Extract the (x, y) coordinate from the center of the cell holding the provided text.  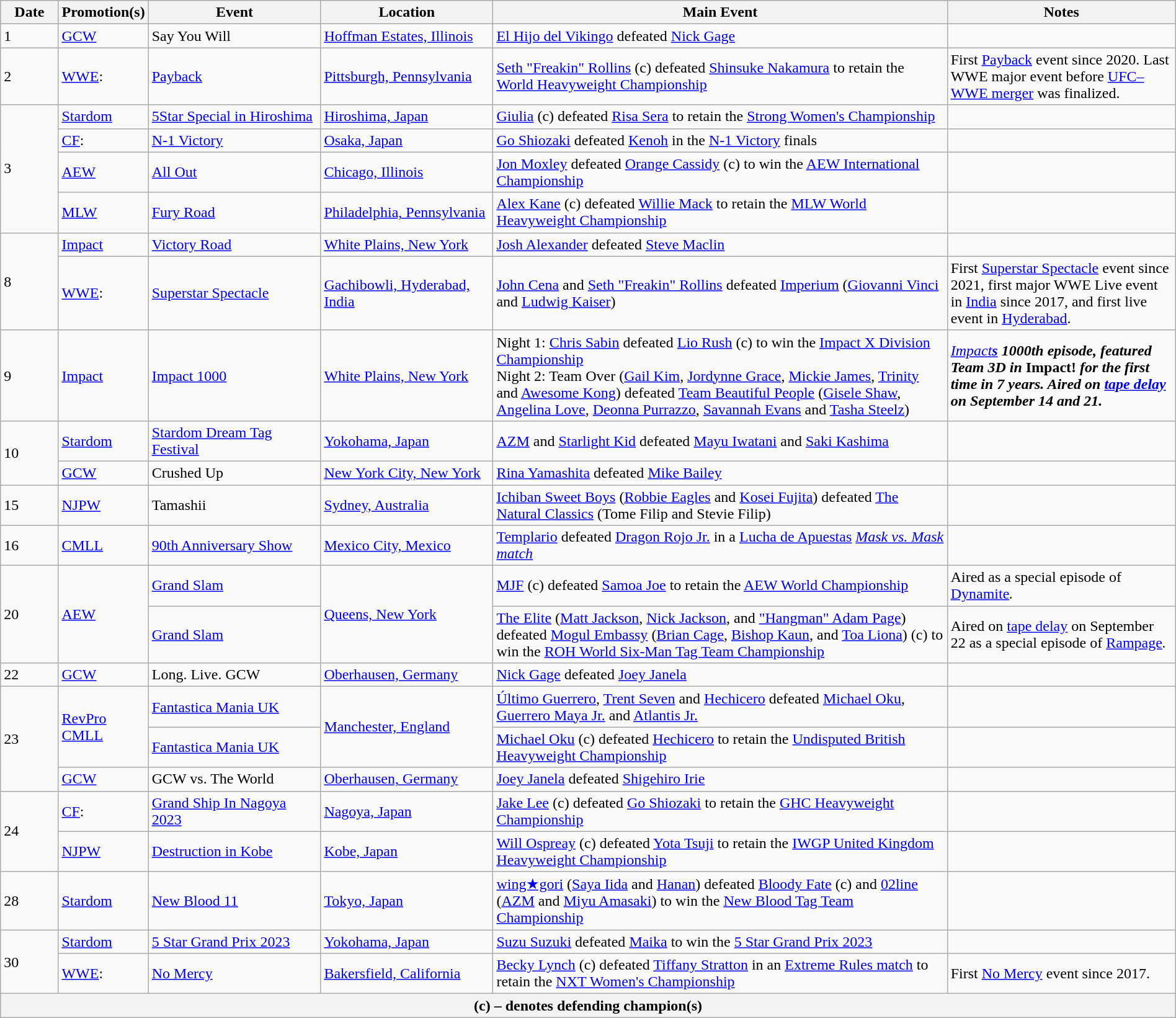
Rina Yamashita defeated Mike Bailey (720, 473)
28 (30, 901)
Michael Oku (c) defeated Hechicero to retain the Undisputed British Heavyweight Championship (720, 747)
Templario defeated Dragon Rojo Jr. in a Lucha de Apuestas Mask vs. Mask match (720, 546)
Date (30, 12)
Seth "Freakin" Rollins (c) defeated Shinsuke Nakamura to retain the World Heavyweight Championship (720, 76)
MJF (c) defeated Samoa Joe to retain the AEW World Championship (720, 586)
22 (30, 675)
Manchester, England (407, 727)
Osaka, Japan (407, 140)
Aired as a special episode of Dynamite. (1061, 586)
Hoffman Estates, Illinois (407, 36)
90th Anniversary Show (234, 546)
15 (30, 505)
Main Event (720, 12)
16 (30, 546)
5Star Special in Hiroshima (234, 117)
Gachibowli, Hyderabad, India (407, 293)
Último Guerrero, Trent Seven and Hechicero defeated Michael Oku, Guerrero Maya Jr. and Atlantis Jr. (720, 707)
wing★gori (Saya Iida and Hanan) defeated Bloody Fate (c) and 02line (AZM and Miyu Amasaki) to win the New Blood Tag Team Championship (720, 901)
Josh Alexander defeated Steve Maclin (720, 244)
Grand Ship In Nagoya 2023 (234, 811)
Mexico City, Mexico (407, 546)
Queens, New York (407, 614)
Promotion(s) (103, 12)
Nick Gage defeated Joey Janela (720, 675)
1 (30, 36)
John Cena and Seth "Freakin" Rollins defeated Imperium (Giovanni Vinci and Ludwig Kaiser) (720, 293)
Chicago, Illinois (407, 172)
Superstar Spectacle (234, 293)
Ichiban Sweet Boys (Robbie Eagles and Kosei Fujita) defeated The Natural Classics (Tome Filip and Stevie Filip) (720, 505)
Tokyo, Japan (407, 901)
Fury Road (234, 212)
Suzu Suzuki defeated Maika to win the 5 Star Grand Prix 2023 (720, 942)
Bakersfield, California (407, 974)
Impact 1000 (234, 375)
24 (30, 831)
All Out (234, 172)
Will Ospreay (c) defeated Yota Tsuji to retain the IWGP United Kingdom Heavyweight Championship (720, 851)
10 (30, 453)
RevProCMLL (103, 727)
N-1 Victory (234, 140)
Alex Kane (c) defeated Willie Mack to retain the MLW World Heavyweight Championship (720, 212)
Hiroshima, Japan (407, 117)
Say You Will (234, 36)
Destruction in Kobe (234, 851)
5 Star Grand Prix 2023 (234, 942)
30 (30, 962)
Jake Lee (c) defeated Go Shiozaki to retain the GHC Heavyweight Championship (720, 811)
No Mercy (234, 974)
Nagoya, Japan (407, 811)
Tamashii (234, 505)
GCW vs. The World (234, 779)
Giulia (c) defeated Risa Sera to retain the Strong Women's Championship (720, 117)
Joey Janela defeated Shigehiro Irie (720, 779)
(c) – denotes defending champion(s) (588, 1006)
Victory Road (234, 244)
New Blood 11 (234, 901)
8 (30, 282)
Kobe, Japan (407, 851)
20 (30, 614)
Jon Moxley defeated Orange Cassidy (c) to win the AEW International Championship (720, 172)
Event (234, 12)
MLW (103, 212)
Impacts 1000th episode, featured Team 3D in Impact! for the first time in 7 years. Aired on tape delay on September 14 and 21. (1061, 375)
CMLL (103, 546)
Long. Live. GCW (234, 675)
Go Shiozaki defeated Kenoh in the N-1 Victory finals (720, 140)
First Superstar Spectacle event since 2021, first major WWE Live event in India since 2017, and first live event in Hyderabad. (1061, 293)
23 (30, 739)
Location (407, 12)
2 (30, 76)
Crushed Up (234, 473)
3 (30, 169)
Sydney, Australia (407, 505)
First No Mercy event since 2017. (1061, 974)
New York City, New York (407, 473)
Stardom Dream Tag Festival (234, 440)
Philadelphia, Pennsylvania (407, 212)
Pittsburgh, Pennsylvania (407, 76)
Aired on tape delay on September 22 as a special episode of Rampage. (1061, 635)
Notes (1061, 12)
Becky Lynch (c) defeated Tiffany Stratton in an Extreme Rules match to retain the NXT Women's Championship (720, 974)
AZM and Starlight Kid defeated Mayu Iwatani and Saki Kashima (720, 440)
First Payback event since 2020. Last WWE major event before UFC–WWE merger was finalized. (1061, 76)
9 (30, 375)
El Hijo del Vikingo defeated Nick Gage (720, 36)
Payback (234, 76)
